Search for the cell housing the specified text and yield its (X, Y) center coordinate. 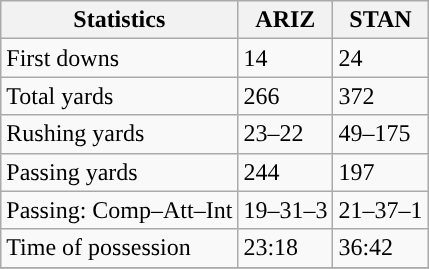
21–37–1 (380, 210)
23–22 (286, 134)
Rushing yards (120, 134)
14 (286, 58)
372 (380, 96)
Time of possession (120, 248)
244 (286, 172)
STAN (380, 20)
Statistics (120, 20)
23:18 (286, 248)
Total yards (120, 96)
19–31–3 (286, 210)
266 (286, 96)
First downs (120, 58)
49–175 (380, 134)
Passing: Comp–Att–Int (120, 210)
197 (380, 172)
36:42 (380, 248)
24 (380, 58)
ARIZ (286, 20)
Passing yards (120, 172)
